Identify which cell holds the provided text, then report its (x, y) central coordinate. 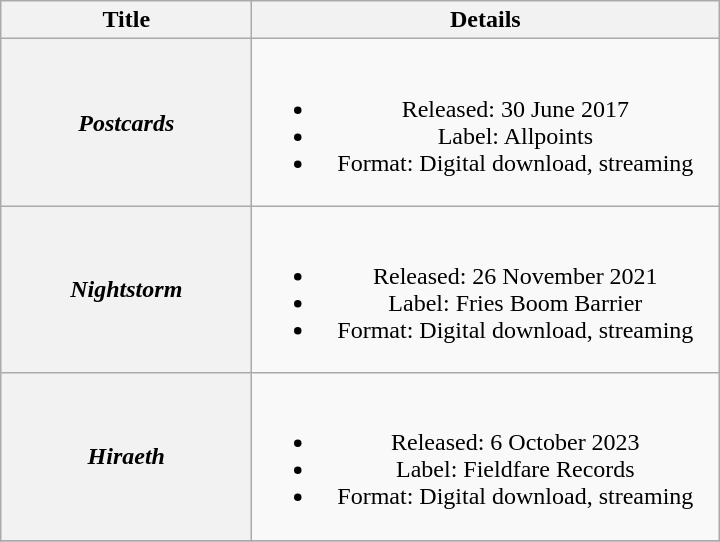
Title (126, 20)
Postcards (126, 122)
Released: 6 October 2023Label: Fieldfare RecordsFormat: Digital download, streaming (486, 456)
Details (486, 20)
Released: 30 June 2017Label: AllpointsFormat: Digital download, streaming (486, 122)
Nightstorm (126, 290)
Released: 26 November 2021Label: Fries Boom BarrierFormat: Digital download, streaming (486, 290)
Hiraeth (126, 456)
